Locate the cell with the specified text and output its [X, Y] center coordinate. 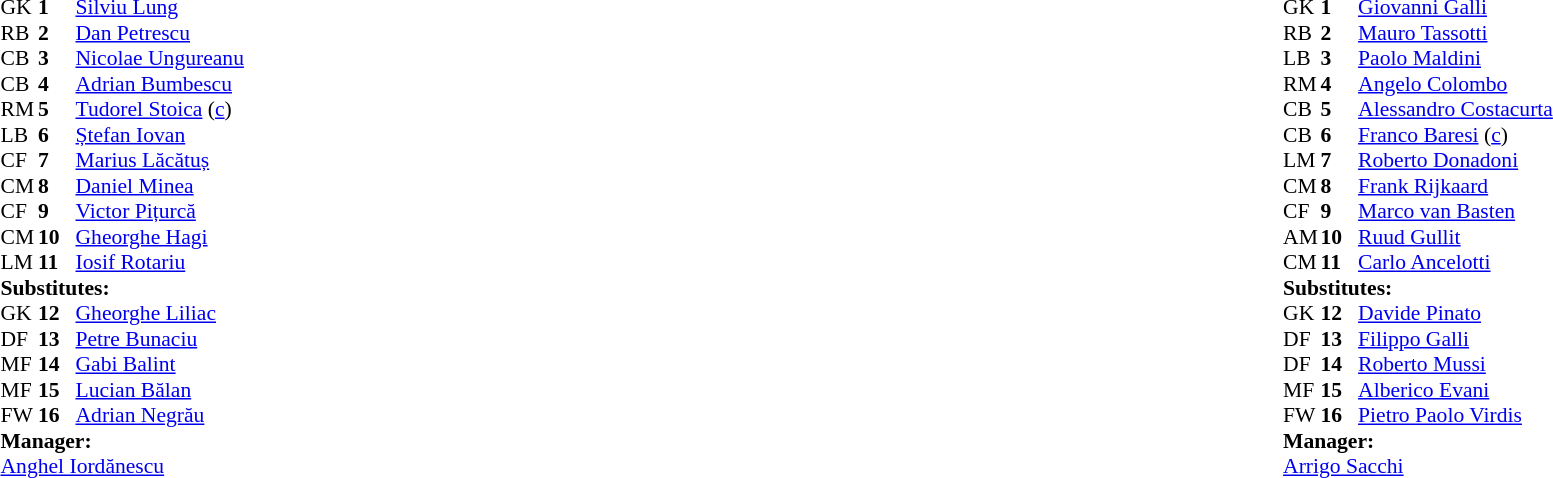
Marco van Basten [1456, 211]
Tudorel Stoica (c) [160, 109]
Ștefan Iovan [160, 135]
Frank Rijkaard [1456, 186]
Iosif Rotariu [160, 263]
Marius Lăcătuș [160, 161]
Filippo Galli [1456, 339]
Ruud Gullit [1456, 237]
Angelo Colombo [1456, 84]
Mauro Tassotti [1456, 33]
Pietro Paolo Virdis [1456, 415]
Adrian Negrău [160, 415]
Gheorghe Liliac [160, 313]
Gheorghe Hagi [160, 237]
Adrian Bumbescu [160, 84]
Victor Pițurcă [160, 211]
Paolo Maldini [1456, 59]
Franco Baresi (c) [1456, 135]
Nicolae Ungureanu [160, 59]
Roberto Donadoni [1456, 161]
Petre Bunaciu [160, 339]
Carlo Ancelotti [1456, 263]
Roberto Mussi [1456, 365]
Alessandro Costacurta [1456, 109]
Dan Petrescu [160, 33]
Lucian Bălan [160, 390]
Alberico Evani [1456, 390]
Davide Pinato [1456, 313]
Daniel Minea [160, 186]
Gabi Balint [160, 365]
AM [1302, 237]
